Pinpoint the cell where the given text exists, returning its (X, Y) midpoint coordinate. 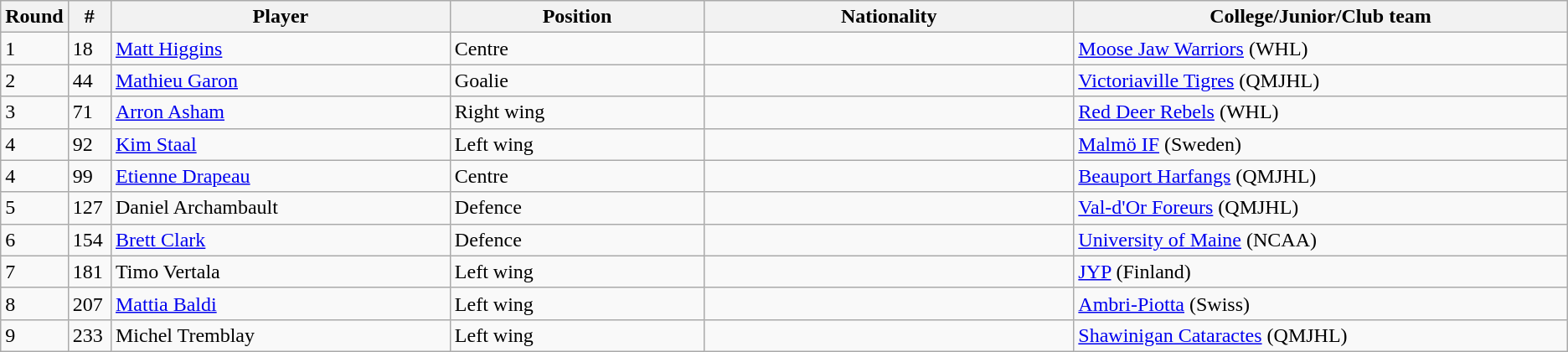
Player (280, 17)
92 (89, 144)
18 (89, 49)
207 (89, 303)
Red Deer Rebels (WHL) (1320, 112)
Beauport Harfangs (QMJHL) (1320, 176)
44 (89, 80)
8 (34, 303)
Daniel Archambault (280, 208)
Position (576, 17)
Goalie (576, 80)
Round (34, 17)
Matt Higgins (280, 49)
Nationality (890, 17)
Arron Asham (280, 112)
University of Maine (NCAA) (1320, 240)
Right wing (576, 112)
6 (34, 240)
Brett Clark (280, 240)
3 (34, 112)
1 (34, 49)
71 (89, 112)
Victoriaville Tigres (QMJHL) (1320, 80)
Timo Vertala (280, 272)
181 (89, 272)
233 (89, 335)
Mattia Baldi (280, 303)
99 (89, 176)
Mathieu Garon (280, 80)
Shawinigan Cataractes (QMJHL) (1320, 335)
Etienne Drapeau (280, 176)
7 (34, 272)
# (89, 17)
2 (34, 80)
Malmö IF (Sweden) (1320, 144)
Moose Jaw Warriors (WHL) (1320, 49)
5 (34, 208)
Val-d'Or Foreurs (QMJHL) (1320, 208)
9 (34, 335)
154 (89, 240)
JYP (Finland) (1320, 272)
Ambri-Piotta (Swiss) (1320, 303)
127 (89, 208)
Michel Tremblay (280, 335)
Kim Staal (280, 144)
College/Junior/Club team (1320, 17)
